Pinpoint the cell where the given text exists, returning its (X, Y) midpoint coordinate. 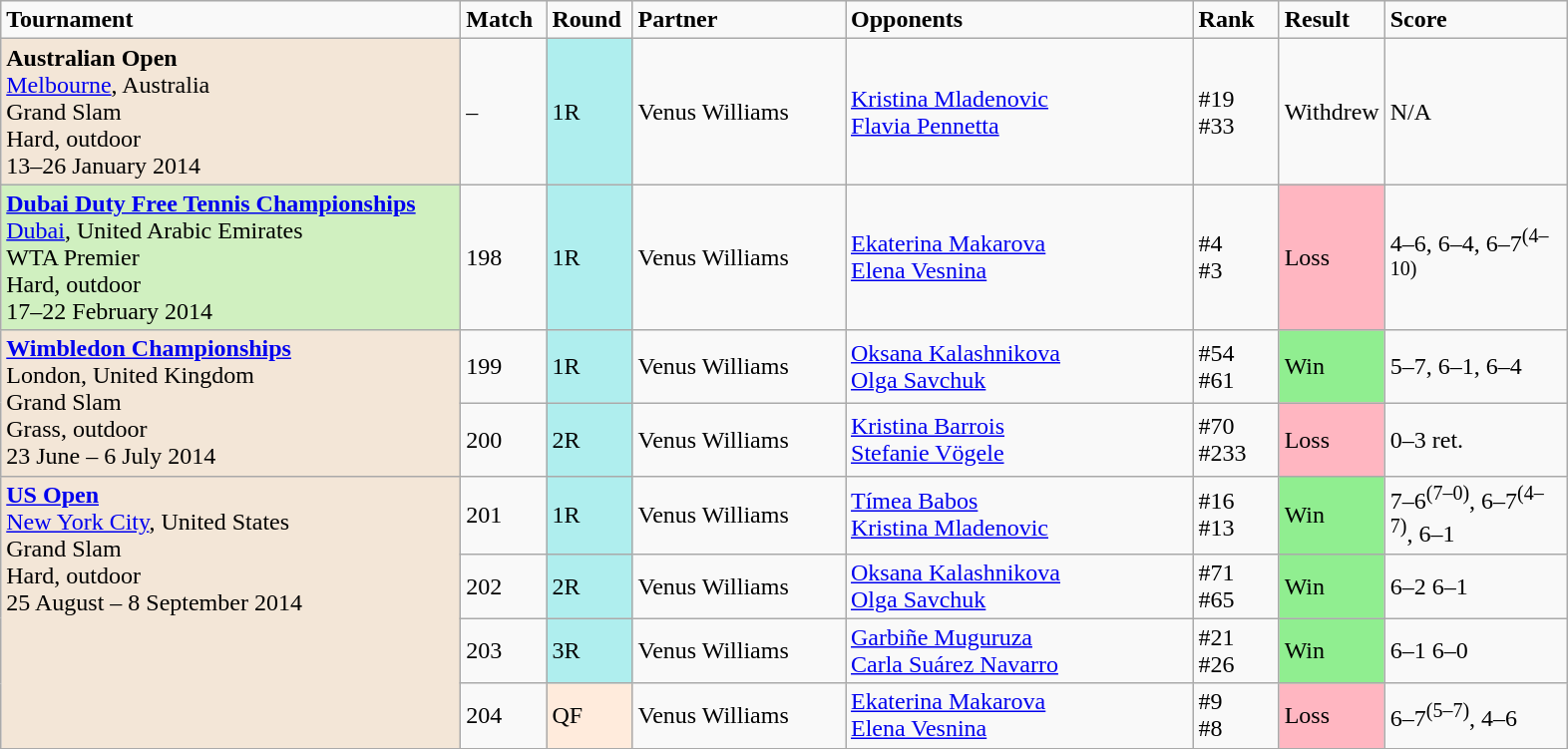
#70 #233 (1236, 439)
Australian Open Melbourne, AustraliaGrand SlamHard, outdoor13–26 January 2014 (231, 112)
6–2 6–1 (1476, 586)
204 (504, 716)
#19 #33 (1236, 112)
198 (504, 257)
Match (504, 20)
Withdrew (1332, 112)
#9 #8 (1236, 716)
Tournament (231, 20)
203 (504, 650)
#4 #3 (1236, 257)
Tímea Babos Kristina Mladenovic (1019, 515)
0–3 ret. (1476, 439)
5–7, 6–1, 6–4 (1476, 367)
Garbiñe Muguruza Carla Suárez Navarro (1019, 650)
6–7(5–7), 4–6 (1476, 716)
6–1 6–0 (1476, 650)
Kristina Mladenovic Flavia Pennetta (1019, 112)
Dubai Duty Free Tennis Championships Dubai, United Arabic EmiratesWTA PremierHard, outdoor17–22 February 2014 (231, 257)
Score (1476, 20)
Opponents (1019, 20)
Round (589, 20)
US Open New York City, United StatesGrand SlamHard, outdoor25 August – 8 September 2014 (231, 612)
#21 #26 (1236, 650)
201 (504, 515)
202 (504, 586)
Rank (1236, 20)
#71 #65 (1236, 586)
4–6, 6–4, 6–7(4–10) (1476, 257)
QF (589, 716)
Kristina Barrois Stefanie Vögele (1019, 439)
#16 #13 (1236, 515)
Wimbledon Championships London, United KingdomGrand SlamGrass, outdoor23 June – 6 July 2014 (231, 403)
200 (504, 439)
#54 #61 (1236, 367)
Result (1332, 20)
– (504, 112)
7–6(7–0), 6–7(4–7), 6–1 (1476, 515)
N/A (1476, 112)
3R (589, 650)
Partner (739, 20)
199 (504, 367)
